Detect which cell encompasses the target text, then output its (x, y) center coordinate. 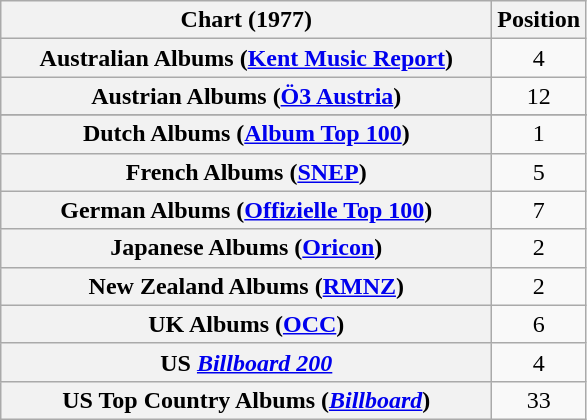
33 (539, 400)
1 (539, 134)
Dutch Albums (Album Top 100) (246, 134)
Austrian Albums (Ö3 Austria) (246, 96)
US Billboard 200 (246, 362)
12 (539, 96)
French Albums (SNEP) (246, 172)
6 (539, 324)
Australian Albums (Kent Music Report) (246, 58)
German Albums (Offizielle Top 100) (246, 210)
Japanese Albums (Oricon) (246, 248)
5 (539, 172)
New Zealand Albums (RMNZ) (246, 286)
Chart (1977) (246, 20)
US Top Country Albums (Billboard) (246, 400)
7 (539, 210)
Position (539, 20)
UK Albums (OCC) (246, 324)
